From the cell containing the given text, extract its center point as (x, y) coordinate. 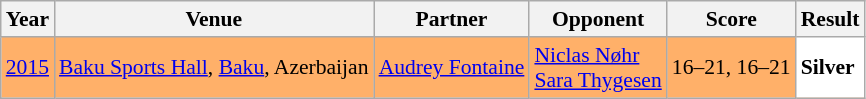
Silver (830, 68)
Opponent (598, 19)
Niclas Nøhr Sara Thygesen (598, 68)
2015 (28, 68)
Partner (452, 19)
Audrey Fontaine (452, 68)
Result (830, 19)
Score (732, 19)
Year (28, 19)
16–21, 16–21 (732, 68)
Baku Sports Hall, Baku, Azerbaijan (214, 68)
Venue (214, 19)
